For the text-containing cell, return its midpoint in [X, Y] coordinate format. 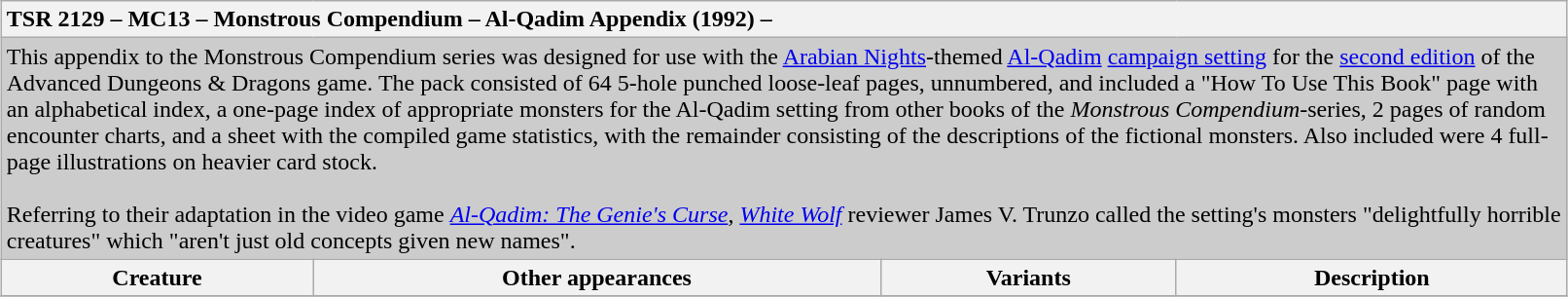
Description [1372, 278]
Creature [158, 278]
Variants [1028, 278]
TSR 2129 – MC13 – Monstrous Compendium – Al-Qadim Appendix (1992) – [784, 19]
Other appearances [597, 278]
